For the text-containing cell, return its midpoint in (x, y) coordinate format. 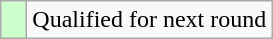
Qualified for next round (150, 20)
